Pinpoint the cell where the given text exists, returning its [X, Y] midpoint coordinate. 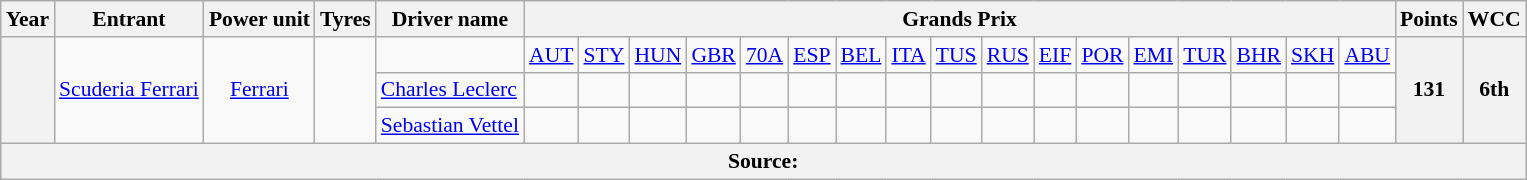
ITA [908, 55]
AUT [551, 55]
131 [1429, 90]
Power unit [260, 19]
Entrant [129, 19]
BEL [862, 55]
Grands Prix [960, 19]
70A [764, 55]
TUR [1204, 55]
Points [1429, 19]
Driver name [450, 19]
EIF [1056, 55]
GBR [714, 55]
Scuderia Ferrari [129, 90]
Charles Leclerc [450, 90]
Sebastian Vettel [450, 126]
6th [1494, 90]
SKH [1312, 55]
Source: [764, 162]
WCC [1494, 19]
HUN [658, 55]
TUS [956, 55]
Tyres [346, 19]
Year [28, 19]
Ferrari [260, 90]
ESP [812, 55]
BHR [1258, 55]
POR [1102, 55]
STY [604, 55]
EMI [1153, 55]
RUS [1008, 55]
ABU [1367, 55]
